Find where the given text appears and provide that cell's center as [x, y] coordinate. 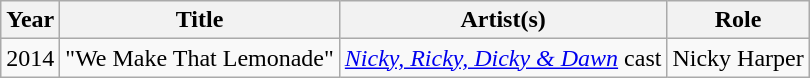
2014 [30, 58]
Title [200, 20]
Nicky, Ricky, Dicky & Dawn cast [503, 58]
"We Make That Lemonade" [200, 58]
Role [738, 20]
Year [30, 20]
Artist(s) [503, 20]
Nicky Harper [738, 58]
